Capture the cell that displays the provided text and extract its [X, Y] central coordinate. 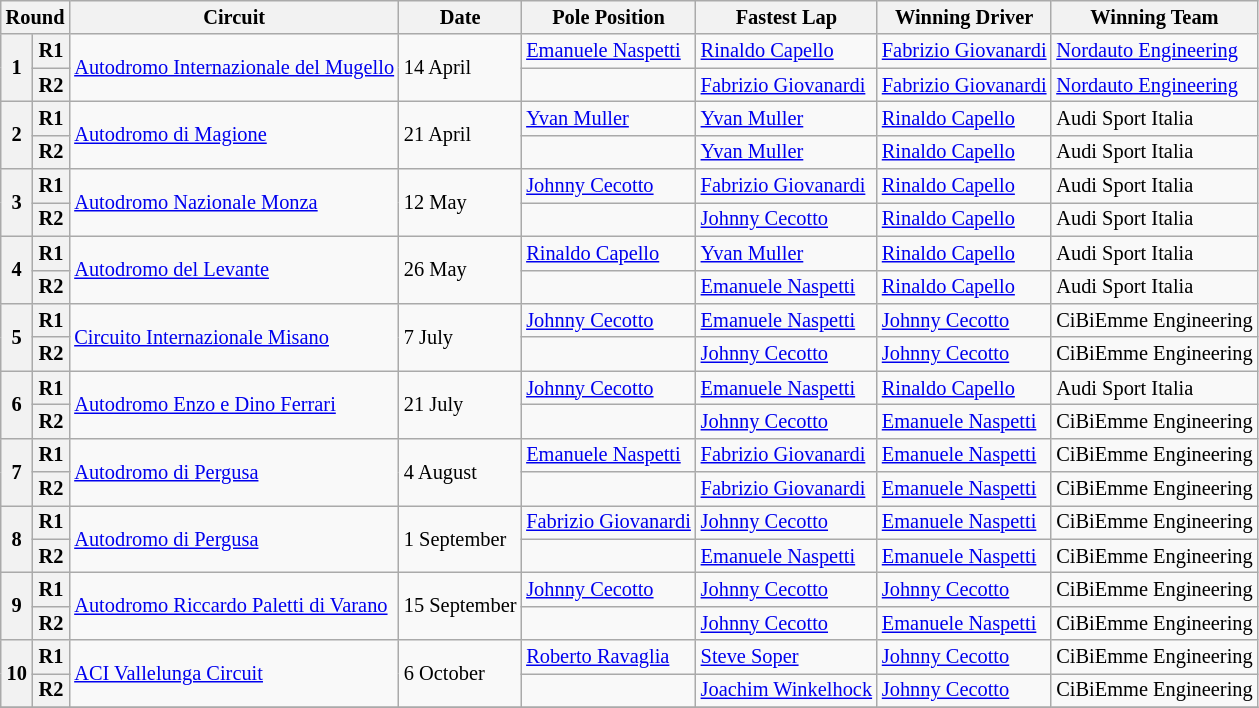
5 [17, 336]
12 May [460, 202]
6 October [460, 674]
Autodromo Riccardo Paletti di Varano [234, 606]
1 [17, 68]
4 August [460, 472]
Joachim Winkelhock [786, 690]
Roberto Ravaglia [608, 657]
8 [17, 538]
10 [17, 674]
1 September [460, 538]
Autodromo Nazionale Monza [234, 202]
Circuit [234, 17]
21 July [460, 404]
Steve Soper [786, 657]
14 April [460, 68]
Autodromo Internazionale del Mugello [234, 68]
Round [36, 17]
26 May [460, 270]
15 September [460, 606]
3 [17, 202]
Pole Position [608, 17]
Fastest Lap [786, 17]
Winning Driver [964, 17]
2 [17, 134]
Autodromo Enzo e Dino Ferrari [234, 404]
9 [17, 606]
Autodromo di Magione [234, 134]
ACI Vallelunga Circuit [234, 674]
Winning Team [1154, 17]
4 [17, 270]
Autodromo del Levante [234, 270]
7 [17, 472]
Circuito Internazionale Misano [234, 336]
7 July [460, 336]
Date [460, 17]
6 [17, 404]
21 April [460, 134]
